From the cell containing the given text, extract its center point as [x, y] coordinate. 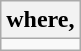
where, [40, 20]
